Identify which cell holds the provided text, then report its (x, y) central coordinate. 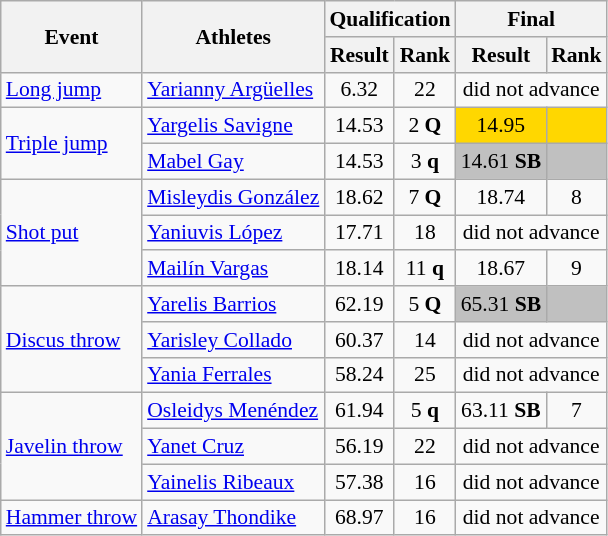
7 Q (424, 197)
18.74 (502, 197)
62.19 (359, 304)
Qualification (390, 19)
Yarianny Argüelles (233, 90)
58.24 (359, 375)
18.67 (502, 269)
Triple jump (72, 144)
14 (424, 340)
18.62 (359, 197)
Yainelis Ribeaux (233, 482)
61.94 (359, 411)
Arasay Thondike (233, 518)
60.37 (359, 340)
57.38 (359, 482)
Final (532, 19)
18 (424, 233)
Javelin throw (72, 446)
8 (576, 197)
Athletes (233, 36)
6.32 (359, 90)
Yarisley Collado (233, 340)
18.14 (359, 269)
9 (576, 269)
Long jump (72, 90)
2 Q (424, 126)
Yargelis Savigne (233, 126)
Mabel Gay (233, 162)
Mailín Vargas (233, 269)
7 (576, 411)
Yaniuvis López (233, 233)
Yania Ferrales (233, 375)
14.95 (502, 126)
Hammer throw (72, 518)
Event (72, 36)
Discus throw (72, 340)
68.97 (359, 518)
14.61 SB (502, 162)
56.19 (359, 447)
Yarelis Barrios (233, 304)
3 q (424, 162)
Osleidys Menéndez (233, 411)
65.31 SB (502, 304)
63.11 SB (502, 411)
Misleydis González (233, 197)
11 q (424, 269)
Yanet Cruz (233, 447)
25 (424, 375)
Shot put (72, 232)
17.71 (359, 233)
5 q (424, 411)
5 Q (424, 304)
